Detect which cell encompasses the target text, then output its (x, y) center coordinate. 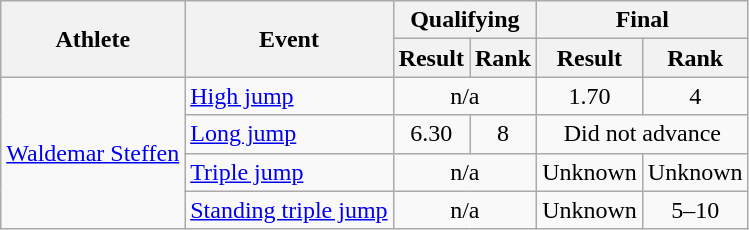
Did not advance (642, 134)
Standing triple jump (289, 210)
8 (504, 134)
High jump (289, 96)
Waldemar Steffen (93, 153)
Event (289, 39)
Qualifying (465, 20)
Athlete (93, 39)
1.70 (590, 96)
6.30 (431, 134)
Long jump (289, 134)
Triple jump (289, 172)
Final (642, 20)
4 (695, 96)
5–10 (695, 210)
